Determine the (X, Y) coordinate at the center of the cell enclosing the given text.  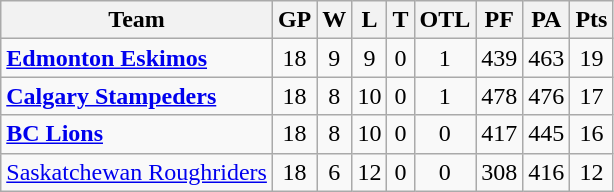
308 (500, 172)
PA (546, 20)
L (370, 20)
GP (294, 20)
6 (334, 172)
T (400, 20)
Saskatchewan Roughriders (137, 172)
445 (546, 134)
476 (546, 96)
16 (592, 134)
463 (546, 58)
19 (592, 58)
BC Lions (137, 134)
416 (546, 172)
OTL (445, 20)
W (334, 20)
Edmonton Eskimos (137, 58)
Calgary Stampeders (137, 96)
17 (592, 96)
439 (500, 58)
PF (500, 20)
Pts (592, 20)
478 (500, 96)
Team (137, 20)
417 (500, 134)
